Pinpoint the cell where the given text exists, returning its (x, y) midpoint coordinate. 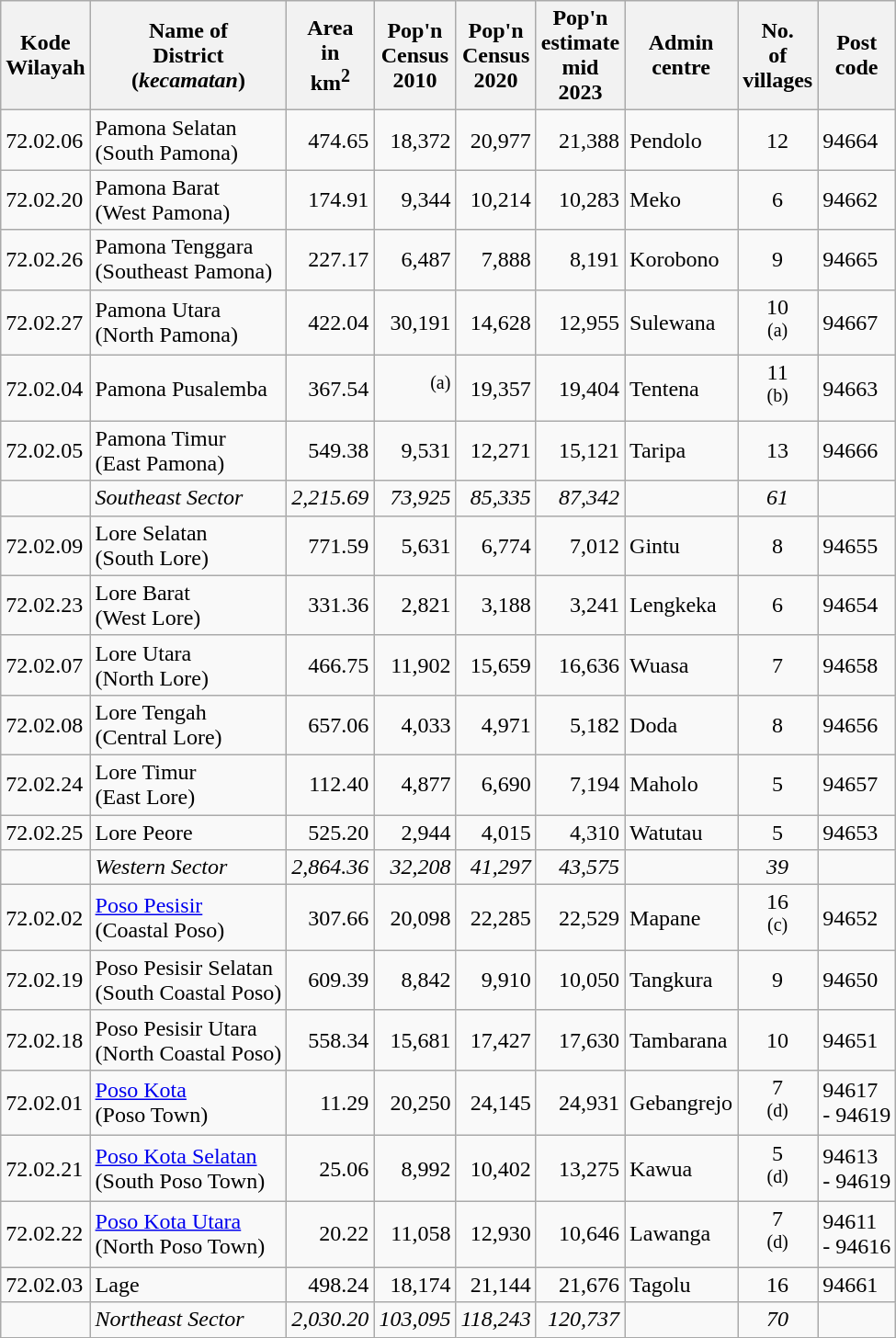
72.02.21 (46, 1169)
94651 (856, 1040)
558.34 (331, 1040)
18,174 (415, 1285)
87,342 (580, 498)
72.02.19 (46, 980)
72.02.23 (46, 605)
5 (d) (777, 1169)
14,628 (496, 323)
771.59 (331, 546)
72.02.07 (46, 665)
Area in km2 (331, 55)
Pop'nCensus2020 (496, 55)
174.91 (331, 200)
19,404 (580, 389)
19,357 (496, 389)
Western Sector (188, 867)
4,033 (415, 724)
10,402 (496, 1169)
41,297 (496, 867)
Pop'nCensus2010 (415, 55)
5,182 (580, 724)
Pamona Tenggara (Southeast Pamona) (188, 259)
72.02.08 (46, 724)
307.66 (331, 918)
85,335 (496, 498)
4,015 (496, 833)
94663 (856, 389)
72.02.20 (46, 200)
72.02.26 (46, 259)
24,145 (496, 1103)
17,630 (580, 1040)
94656 (856, 724)
6,774 (496, 546)
16 (777, 1285)
367.54 (331, 389)
Sulewana (682, 323)
94652 (856, 918)
94657 (856, 785)
498.24 (331, 1285)
Lore Peore (188, 833)
73,925 (415, 498)
549.38 (331, 450)
Poso Kota Utara (North Poso Town) (188, 1234)
11.29 (331, 1103)
7,888 (496, 259)
20,098 (415, 918)
94664 (856, 140)
72.02.09 (46, 546)
657.06 (331, 724)
Lage (188, 1285)
8,992 (415, 1169)
(a) (415, 389)
70 (777, 1320)
16,636 (580, 665)
4,877 (415, 785)
61 (777, 498)
72.02.05 (46, 450)
72.02.22 (46, 1234)
Pamona Barat (West Pamona) (188, 200)
Kode Wilayah (46, 55)
Admincentre (682, 55)
474.65 (331, 140)
94653 (856, 833)
6,487 (415, 259)
8,191 (580, 259)
Meko (682, 200)
Pamona Pusalemba (188, 389)
15,121 (580, 450)
Poso Pesisir Utara (North Coastal Poso) (188, 1040)
Lore Tengah (Central Lore) (188, 724)
72.02.18 (46, 1040)
72.02.02 (46, 918)
4,310 (580, 833)
Lore Timur (East Lore) (188, 785)
Doda (682, 724)
112.40 (331, 785)
72.02.01 (46, 1103)
Lawanga (682, 1234)
3,188 (496, 605)
10,050 (580, 980)
6,690 (496, 785)
25.06 (331, 1169)
Gintu (682, 546)
94666 (856, 450)
7,194 (580, 785)
Lore Utara (North Lore) (188, 665)
9,531 (415, 450)
12,930 (496, 1234)
72.02.03 (46, 1285)
94661 (856, 1285)
94662 (856, 200)
3,241 (580, 605)
Tambarana (682, 1040)
72.02.24 (46, 785)
Poso Kota Selatan (South Poso Town) (188, 1169)
20,977 (496, 140)
Watutau (682, 833)
120,737 (580, 1320)
Taripa (682, 450)
Poso Pesisir (Coastal Poso) (188, 918)
422.04 (331, 323)
227.17 (331, 259)
17,427 (496, 1040)
94665 (856, 259)
12,271 (496, 450)
8,842 (415, 980)
Gebangrejo (682, 1103)
13 (777, 450)
10,214 (496, 200)
10 (777, 1040)
15,681 (415, 1040)
20,250 (415, 1103)
331.36 (331, 605)
4,971 (496, 724)
Name ofDistrict(kecamatan) (188, 55)
Lore Selatan (South Lore) (188, 546)
Wuasa (682, 665)
466.75 (331, 665)
20.22 (331, 1234)
Poso Pesisir Selatan (South Coastal Poso) (188, 980)
2,215.69 (331, 498)
72.02.25 (46, 833)
94611- 94616 (856, 1234)
94650 (856, 980)
94613- 94619 (856, 1169)
12,955 (580, 323)
7 (777, 665)
18,372 (415, 140)
43,575 (580, 867)
118,243 (496, 1320)
Mapane (682, 918)
609.39 (331, 980)
72.02.06 (46, 140)
94617- 94619 (856, 1103)
94654 (856, 605)
21,388 (580, 140)
Pamona Selatan (South Pamona) (188, 140)
39 (777, 867)
12 (777, 140)
21,676 (580, 1285)
7,012 (580, 546)
72.02.04 (46, 389)
Tentena (682, 389)
Tangkura (682, 980)
10,646 (580, 1234)
Lengkeka (682, 605)
Poso Kota (Poso Town) (188, 1103)
10,283 (580, 200)
94658 (856, 665)
30,191 (415, 323)
Maholo (682, 785)
11,058 (415, 1234)
2,030.20 (331, 1320)
22,285 (496, 918)
Tagolu (682, 1285)
15,659 (496, 665)
9,910 (496, 980)
Korobono (682, 259)
94667 (856, 323)
No.ofvillages (777, 55)
2,864.36 (331, 867)
9,344 (415, 200)
Kawua (682, 1169)
11,902 (415, 665)
2,821 (415, 605)
32,208 (415, 867)
13,275 (580, 1169)
16 (c) (777, 918)
24,931 (580, 1103)
Pendolo (682, 140)
Northeast Sector (188, 1320)
Pamona Timur (East Pamona) (188, 450)
22,529 (580, 918)
Southeast Sector (188, 498)
Postcode (856, 55)
5,631 (415, 546)
11 (b) (777, 389)
10 (a) (777, 323)
72.02.27 (46, 323)
21,144 (496, 1285)
94655 (856, 546)
Pop'nestimatemid2023 (580, 55)
Lore Barat (West Lore) (188, 605)
2,944 (415, 833)
Pamona Utara (North Pamona) (188, 323)
103,095 (415, 1320)
525.20 (331, 833)
